Detect which cell encompasses the target text, then output its [x, y] center coordinate. 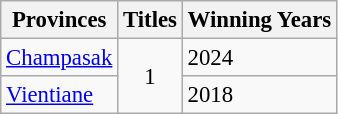
Titles [150, 20]
2024 [259, 58]
Champasak [60, 58]
2018 [259, 95]
Vientiane [60, 95]
Provinces [60, 20]
Winning Years [259, 20]
1 [150, 76]
